Locate the cell with the specified text and output its [X, Y] center coordinate. 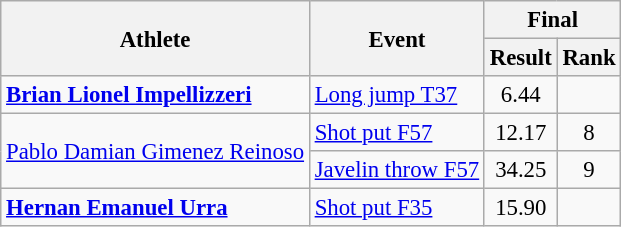
15.90 [520, 208]
Shot put F35 [396, 208]
Long jump T37 [396, 95]
34.25 [520, 170]
Brian Lionel Impellizzeri [156, 95]
Hernan Emanuel Urra [156, 208]
6.44 [520, 95]
8 [589, 133]
9 [589, 170]
Final [552, 20]
Result [520, 58]
Pablo Damian Gimenez Reinoso [156, 152]
Event [396, 38]
Javelin throw F57 [396, 170]
Shot put F57 [396, 133]
Athlete [156, 38]
Rank [589, 58]
12.17 [520, 133]
